Determine the [x, y] coordinate at the center of the cell enclosing the given text.  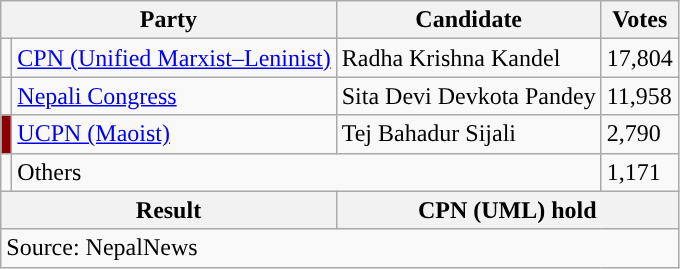
Party [168, 20]
CPN (Unified Marxist–Leninist) [174, 58]
Tej Bahadur Sijali [468, 134]
Votes [640, 20]
1,171 [640, 172]
11,958 [640, 96]
Source: NepalNews [340, 248]
Candidate [468, 20]
CPN (UML) hold [507, 210]
17,804 [640, 58]
Radha Krishna Kandel [468, 58]
Result [168, 210]
UCPN (Maoist) [174, 134]
Others [306, 172]
Sita Devi Devkota Pandey [468, 96]
2,790 [640, 134]
Nepali Congress [174, 96]
